For the text-containing cell, return its midpoint in (X, Y) coordinate format. 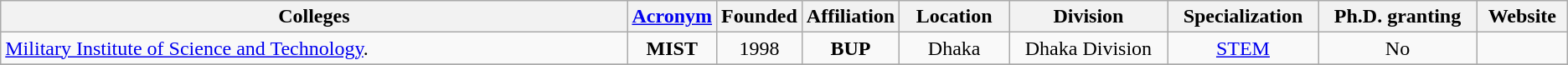
1998 (760, 48)
Colleges (314, 17)
STEM (1243, 48)
Ph.D. granting (1398, 17)
Dhaka (955, 48)
Division (1089, 17)
No (1398, 48)
Location (955, 17)
Website (1522, 17)
Affiliation (850, 17)
BUP (850, 48)
Dhaka Division (1089, 48)
MIST (672, 48)
Founded (760, 17)
Specialization (1243, 17)
Military Institute of Science and Technology. (314, 48)
Acronym (672, 17)
